Capture the cell that displays the provided text and extract its [X, Y] central coordinate. 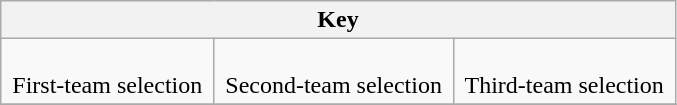
First-team selection [108, 72]
Third-team selection [564, 72]
Key [338, 20]
Second-team selection [334, 72]
